Extract the [X, Y] coordinate from the center of the cell holding the provided text.  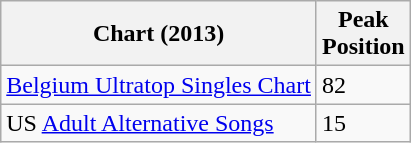
82 [363, 85]
15 [363, 123]
Chart (2013) [159, 34]
US Adult Alternative Songs [159, 123]
Belgium Ultratop Singles Chart [159, 85]
PeakPosition [363, 34]
